For the text-containing cell, return its midpoint in [x, y] coordinate format. 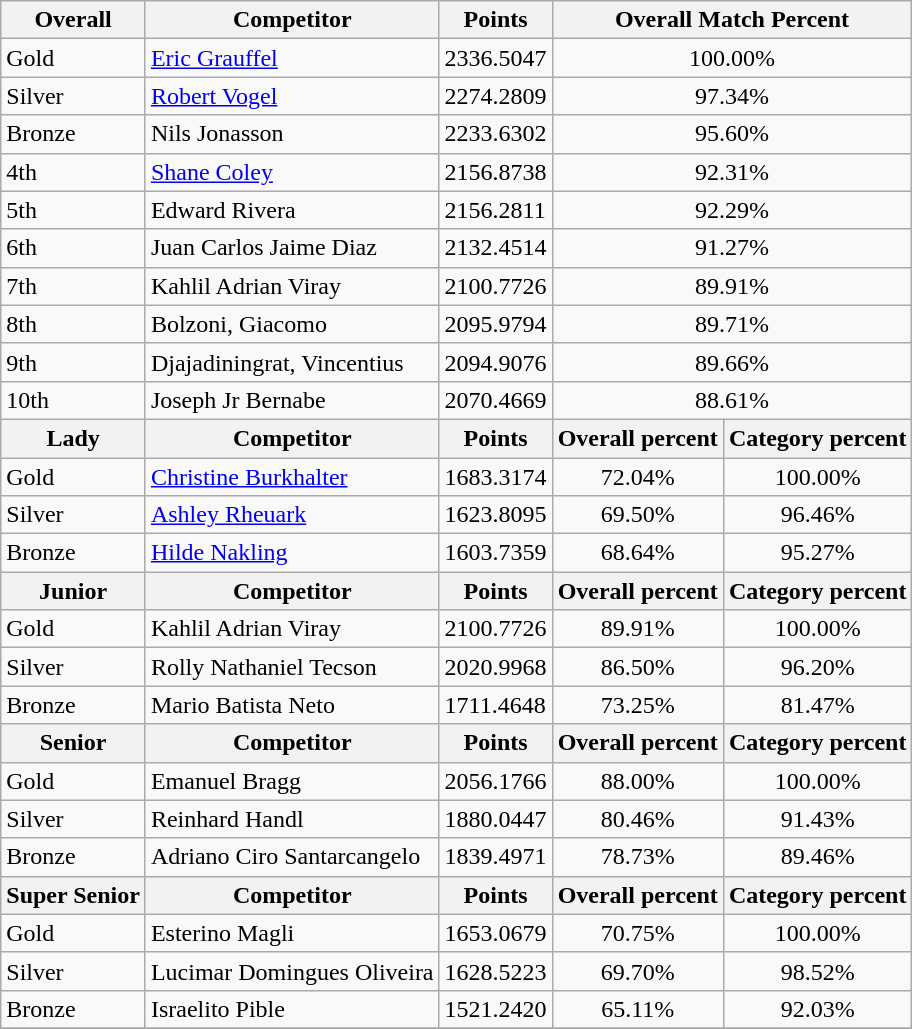
81.47% [818, 705]
92.03% [818, 1009]
Joseph Jr Bernabe [292, 400]
2156.2811 [496, 210]
Senior [74, 743]
1711.4648 [496, 705]
97.34% [732, 96]
2156.8738 [496, 172]
68.64% [638, 553]
91.27% [732, 248]
10th [74, 400]
6th [74, 248]
Lucimar Domingues Oliveira [292, 971]
Overall [74, 20]
1653.0679 [496, 933]
65.11% [638, 1009]
Edward Rivera [292, 210]
78.73% [638, 857]
5th [74, 210]
1880.0447 [496, 819]
2336.5047 [496, 58]
89.71% [732, 324]
Super Senior [74, 895]
Israelito Pible [292, 1009]
2070.4669 [496, 400]
Ashley Rheuark [292, 515]
2094.9076 [496, 362]
86.50% [638, 667]
2095.9794 [496, 324]
95.60% [732, 134]
7th [74, 286]
Juan Carlos Jaime Diaz [292, 248]
1628.5223 [496, 971]
2233.6302 [496, 134]
2020.9968 [496, 667]
Eric Grauffel [292, 58]
88.00% [638, 781]
69.50% [638, 515]
80.46% [638, 819]
1603.7359 [496, 553]
73.25% [638, 705]
Mario Batista Neto [292, 705]
89.66% [732, 362]
Shane Coley [292, 172]
Bolzoni, Giacomo [292, 324]
Overall Match Percent [732, 20]
98.52% [818, 971]
Hilde Nakling [292, 553]
2274.2809 [496, 96]
1683.3174 [496, 477]
2132.4514 [496, 248]
Lady [74, 438]
70.75% [638, 933]
Nils Jonasson [292, 134]
2056.1766 [496, 781]
92.29% [732, 210]
9th [74, 362]
Adriano Ciro Santarcangelo [292, 857]
8th [74, 324]
Emanuel Bragg [292, 781]
69.70% [638, 971]
89.46% [818, 857]
4th [74, 172]
Rolly Nathaniel Tecson [292, 667]
1521.2420 [496, 1009]
Christine Burkhalter [292, 477]
92.31% [732, 172]
1839.4971 [496, 857]
Djajadiningrat, Vincentius [292, 362]
Junior [74, 591]
1623.8095 [496, 515]
72.04% [638, 477]
88.61% [732, 400]
Reinhard Handl [292, 819]
95.27% [818, 553]
91.43% [818, 819]
Robert Vogel [292, 96]
Esterino Magli [292, 933]
96.46% [818, 515]
96.20% [818, 667]
